Extract the [x, y] coordinate from the center of the cell holding the provided text.  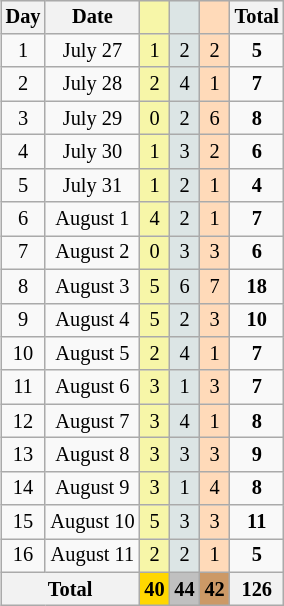
July 31 [92, 185]
August 1 [92, 219]
August 2 [92, 253]
44 [185, 589]
July 29 [92, 118]
July 28 [92, 84]
12 [24, 421]
14 [24, 488]
Day [24, 17]
Date [92, 17]
July 30 [92, 152]
13 [24, 455]
August 9 [92, 488]
18 [257, 286]
August 11 [92, 556]
August 5 [92, 354]
August 10 [92, 522]
42 [215, 589]
15 [24, 522]
August 3 [92, 286]
August 4 [92, 320]
126 [257, 589]
July 27 [92, 51]
40 [154, 589]
16 [24, 556]
August 8 [92, 455]
August 6 [92, 387]
August 7 [92, 421]
